Scan for the cell matching the given text and deliver its (X, Y) coordinate at center. 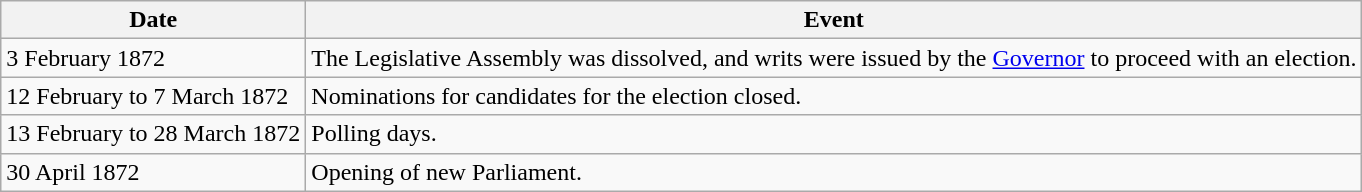
Nominations for candidates for the election closed. (834, 96)
Date (154, 20)
3 February 1872 (154, 58)
The Legislative Assembly was dissolved, and writs were issued by the Governor to proceed with an election. (834, 58)
Event (834, 20)
Polling days. (834, 134)
Opening of new Parliament. (834, 172)
30 April 1872 (154, 172)
12 February to 7 March 1872 (154, 96)
13 February to 28 March 1872 (154, 134)
